Find where the given text appears and provide that cell's center as (x, y) coordinate. 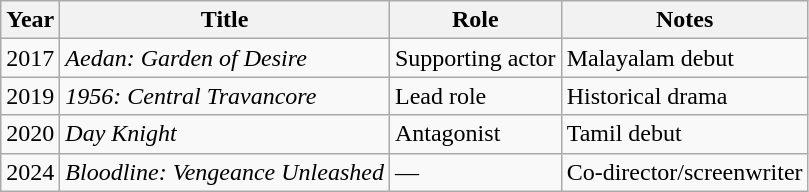
Malayalam debut (684, 58)
1956: Central Travancore (225, 96)
2024 (30, 172)
Day Knight (225, 134)
— (475, 172)
2019 (30, 96)
Antagonist (475, 134)
Bloodline: Vengeance Unleashed (225, 172)
Lead role (475, 96)
Year (30, 20)
Aedan: Garden of Desire (225, 58)
Role (475, 20)
Notes (684, 20)
2020 (30, 134)
Historical drama (684, 96)
Supporting actor (475, 58)
Tamil debut (684, 134)
Title (225, 20)
Co-director/screenwriter (684, 172)
2017 (30, 58)
